For the text-containing cell, return its midpoint in (X, Y) coordinate format. 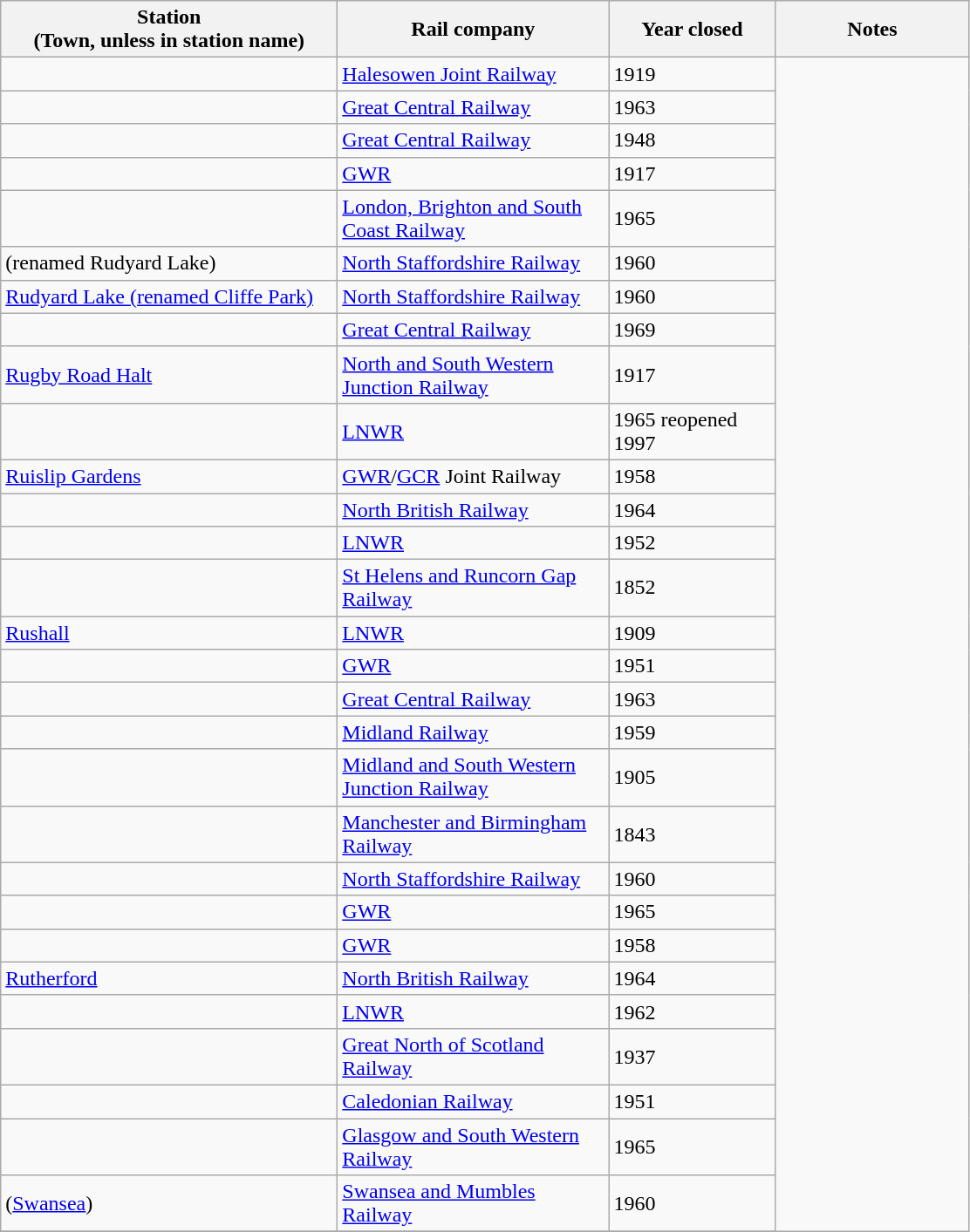
GWR/GCR Joint Railway (473, 476)
Notes (872, 30)
1905 (693, 778)
St Helens and Runcorn Gap Railway (473, 588)
Year closed (693, 30)
Manchester and Birmingham Railway (473, 834)
Rail company (473, 30)
1952 (693, 543)
(renamed Rudyard Lake) (169, 263)
Glasgow and South Western Railway (473, 1146)
Station(Town, unless in station name) (169, 30)
North and South Western Junction Railway (473, 375)
1843 (693, 834)
Midland Railway (473, 732)
Halesowen Joint Railway (473, 74)
1969 (693, 330)
(Swansea) (169, 1203)
London, Brighton and South Coast Railway (473, 218)
Great North of Scotland Railway (473, 1057)
1919 (693, 74)
1959 (693, 732)
1852 (693, 588)
Rudyard Lake (renamed Cliffe Park) (169, 296)
Ruislip Gardens (169, 476)
1909 (693, 633)
1962 (693, 1011)
Caledonian Railway (473, 1101)
Midland and South Western Junction Railway (473, 778)
Swansea and Mumbles Railway (473, 1203)
1965 reopened 1997 (693, 431)
1937 (693, 1057)
Rushall (169, 633)
1948 (693, 140)
Rutherford (169, 978)
Rugby Road Halt (169, 375)
